Return (X, Y) of the center of cell containing provided text 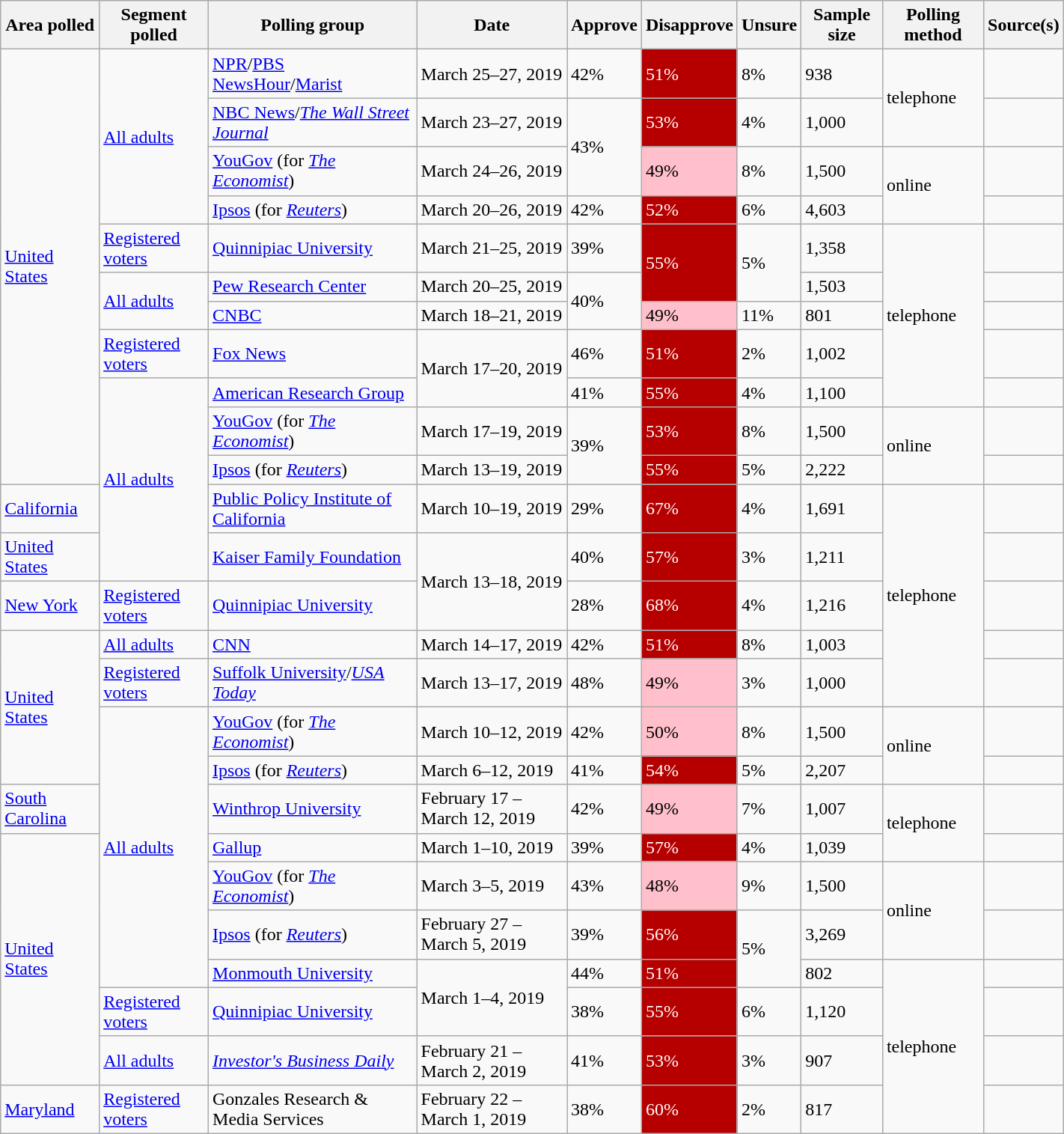
Date (492, 25)
46% (605, 353)
California (50, 507)
Gallup (313, 847)
50% (689, 732)
938 (843, 73)
54% (689, 770)
1,216 (843, 606)
1,211 (843, 557)
68% (689, 606)
Public Policy Institute of California (313, 507)
March 14–17, 2019 (492, 644)
NBC News/The Wall Street Journal (313, 123)
March 13–17, 2019 (492, 683)
802 (843, 973)
March 1–10, 2019 (492, 847)
March 24–26, 2019 (492, 171)
Monmouth University (313, 973)
7% (769, 808)
907 (843, 1060)
Pew Research Center (313, 287)
March 20–26, 2019 (492, 210)
CNBC (313, 315)
March 13–18, 2019 (492, 582)
February 22 – March 1, 2019 (492, 1109)
March 17–19, 2019 (492, 431)
Gonzales Research & Media Services (313, 1109)
March 17–20, 2019 (492, 368)
2,222 (843, 469)
817 (843, 1109)
11% (769, 315)
2,207 (843, 770)
Suffolk University/USA Today (313, 683)
60% (689, 1109)
March 21–25, 2019 (492, 249)
March 1–4, 2019 (492, 997)
South Carolina (50, 808)
Investor's Business Daily (313, 1060)
1,039 (843, 847)
9% (769, 886)
56% (689, 934)
March 20–25, 2019 (492, 287)
1,503 (843, 287)
Sample size (843, 25)
28% (605, 606)
1,003 (843, 644)
Disapprove (689, 25)
1,002 (843, 353)
4,603 (843, 210)
New York (50, 606)
1,007 (843, 808)
Kaiser Family Foundation (313, 557)
Fox News (313, 353)
Source(s) (1024, 25)
Segment polled (154, 25)
Polling method (932, 25)
March 10–19, 2019 (492, 507)
Winthrop University (313, 808)
Area polled (50, 25)
1,358 (843, 249)
March 13–19, 2019 (492, 469)
Approve (605, 25)
March 18–21, 2019 (492, 315)
801 (843, 315)
67% (689, 507)
1,120 (843, 1012)
3,269 (843, 934)
March 3–5, 2019 (492, 886)
52% (689, 210)
March 10–12, 2019 (492, 732)
February 21 – March 2, 2019 (492, 1060)
February 27 – March 5, 2019 (492, 934)
March 6–12, 2019 (492, 770)
Polling group (313, 25)
American Research Group (313, 392)
Unsure (769, 25)
44% (605, 973)
March 25–27, 2019 (492, 73)
NPR/PBS NewsHour/Marist (313, 73)
March 23–27, 2019 (492, 123)
1,691 (843, 507)
CNN (313, 644)
29% (605, 507)
Maryland (50, 1109)
February 17 – March 12, 2019 (492, 808)
1,100 (843, 392)
